Return [x, y] of the center of cell containing provided text 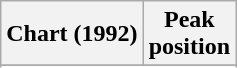
Chart (1992) [72, 34]
Peakposition [189, 34]
